Detect which cell encompasses the target text, then output its (x, y) center coordinate. 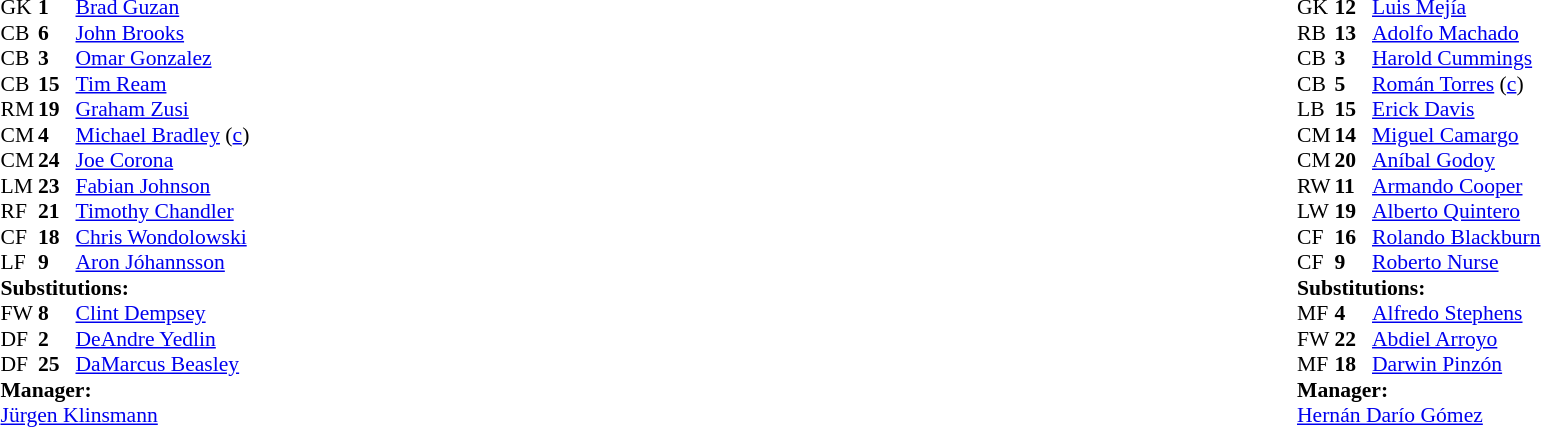
Rolando Blackburn (1456, 237)
20 (1354, 161)
Armando Cooper (1456, 186)
Joe Corona (163, 161)
Darwin Pinzón (1456, 365)
22 (1354, 339)
Graham Zusi (163, 109)
Harold Cummings (1456, 59)
RW (1316, 186)
14 (1354, 135)
DeAndre Yedlin (163, 339)
Tim Ream (163, 84)
5 (1354, 84)
Erick Davis (1456, 109)
Abdiel Arroyo (1456, 339)
Alfredo Stephens (1456, 313)
RM (19, 109)
2 (57, 339)
Chris Wondolowski (163, 237)
Adolfo Machado (1456, 33)
Omar Gonzalez (163, 59)
Fabian Johnson (163, 186)
Michael Bradley (c) (163, 135)
LF (19, 263)
11 (1354, 186)
Clint Dempsey (163, 313)
25 (57, 365)
John Brooks (163, 33)
8 (57, 313)
Alberto Quintero (1456, 211)
24 (57, 161)
13 (1354, 33)
23 (57, 186)
RF (19, 211)
LW (1316, 211)
6 (57, 33)
Miguel Camargo (1456, 135)
LB (1316, 109)
Timothy Chandler (163, 211)
Aron Jóhannsson (163, 263)
21 (57, 211)
Román Torres (c) (1456, 84)
DaMarcus Beasley (163, 365)
RB (1316, 33)
Roberto Nurse (1456, 263)
16 (1354, 237)
Aníbal Godoy (1456, 161)
LM (19, 186)
